Capture the cell that displays the provided text and extract its [X, Y] central coordinate. 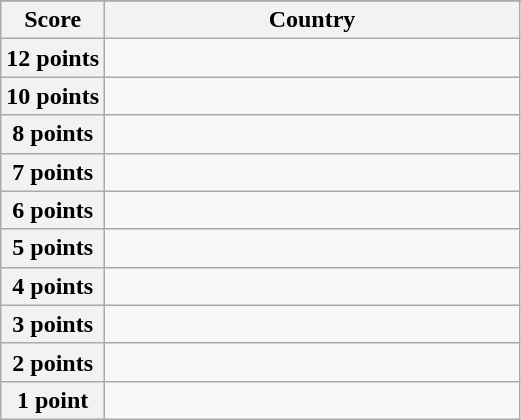
6 points [53, 210]
8 points [53, 134]
2 points [53, 362]
Score [53, 20]
10 points [53, 96]
5 points [53, 248]
3 points [53, 324]
7 points [53, 172]
4 points [53, 286]
Country [312, 20]
1 point [53, 400]
12 points [53, 58]
